Scan for the cell matching the given text and deliver its [X, Y] coordinate at center. 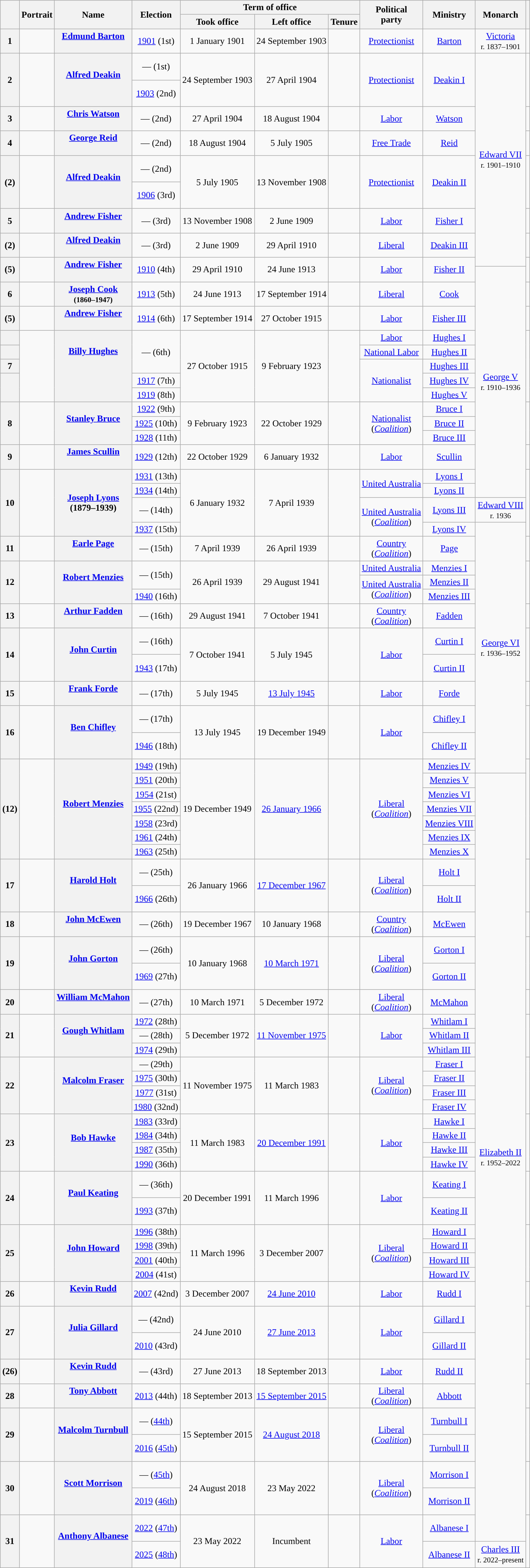
28 [10, 1396]
10 [10, 502]
12 [10, 582]
1922 (9th) [156, 409]
1961 (24th) [156, 837]
1946 (18th) [156, 745]
Stanley Bruce [93, 423]
Malcolm Fraser [93, 1085]
Menzies X [449, 851]
7 [10, 366]
Gorton I [449, 950]
Edward VIIIr. 1936 [500, 510]
1931 (13th) [156, 476]
2013 (44th) [156, 1396]
Deakin I [449, 80]
Hawke III [449, 1150]
9 [10, 457]
24 [10, 1198]
1955 (22nd) [156, 809]
Menzies I [449, 568]
1980 (32nd) [156, 1107]
Hughes V [449, 395]
Hughes IV [449, 381]
Holt II [449, 899]
Nationalist(Coalition) [392, 423]
Victoriar. 1837–1901 [500, 41]
19 December 1967 [217, 925]
5 [10, 220]
1910 (4th) [156, 269]
8 [10, 423]
Fisher II [449, 269]
15 [10, 694]
Hawke IV [449, 1164]
1940 (16th) [156, 597]
Bruce III [449, 438]
Keating I [449, 1185]
Tenure [344, 22]
Frank Forde [93, 694]
Paul Keating [93, 1198]
1993 (37th) [156, 1211]
2019 (46th) [156, 1501]
Barton [449, 41]
13 [10, 616]
John Curtin [93, 655]
Elizabeth IIr. 1952–2022 [500, 1157]
1 January 1901 [217, 41]
Whitlam III [449, 1050]
1951 (20th) [156, 780]
National Labor [392, 352]
Bruce I [449, 409]
Watson [449, 118]
— (29th) [156, 1064]
Keating II [449, 1211]
George Reid [93, 143]
(12) [10, 809]
1983 (33rd) [156, 1121]
Menzies III [449, 597]
Fraser IV [449, 1107]
— (44th) [156, 1421]
Left office [291, 22]
Monarch [500, 15]
Curtin I [449, 641]
Howard II [449, 1246]
18 [10, 925]
19 [10, 963]
— (36th) [156, 1185]
1925 (10th) [156, 423]
Deakin II [449, 182]
Menzies IX [449, 837]
Rudd I [449, 1294]
31 [10, 1541]
29 [10, 1435]
Bob Hawke [93, 1142]
Albanese I [449, 1528]
Menzies VI [449, 794]
16 [10, 732]
1937 (15th) [156, 529]
21 [10, 1036]
John McEwen [93, 925]
— (14th) [156, 510]
Gillard I [449, 1319]
Bruce II [449, 423]
Menzies II [449, 582]
Curtin II [449, 668]
2007 (42nd) [156, 1294]
2001 (40th) [156, 1260]
1958 (23rd) [156, 823]
1928 (11th) [156, 438]
— (27th) [156, 1002]
26 [10, 1294]
Chifley I [449, 719]
1963 (25th) [156, 851]
— (6th) [156, 352]
Gillard II [449, 1346]
Morrison II [449, 1501]
25 [10, 1253]
Arthur Fadden [93, 616]
14 [10, 655]
11 [10, 548]
McMahon [449, 1002]
Hughes I [449, 338]
Charles IIIr. 2022–present [500, 1555]
Hawke I [449, 1121]
McEwen [449, 925]
Portrait [37, 15]
Ministry [449, 15]
Deakin III [449, 245]
Anthony Albanese [93, 1541]
1977 (31st) [156, 1093]
2 [10, 80]
1987 (35th) [156, 1150]
— (43rd) [156, 1372]
Menzies V [449, 780]
Julia Gillard [93, 1333]
4 [10, 143]
1914 (6th) [156, 319]
Politicalparty [392, 15]
Rudd II [449, 1372]
1919 (8th) [156, 395]
2025 (48th) [156, 1555]
Fraser II [449, 1078]
1934 (14th) [156, 490]
Whitlam II [449, 1036]
Cook [449, 294]
Forde [449, 694]
Lyons III [449, 510]
Tony Abbott [93, 1396]
Harold Holt [93, 885]
Hughes II [449, 352]
Fraser I [449, 1064]
1 [10, 41]
23 [10, 1142]
Page [449, 548]
George VIr. 1936–1952 [500, 648]
Ben Chifley [93, 732]
27 [10, 1333]
Howard IV [449, 1274]
1954 (21st) [156, 794]
Hawke II [449, 1135]
(26) [10, 1372]
2004 (41st) [156, 1274]
Morrison I [449, 1474]
Billy Hughes [93, 366]
John Gorton [93, 963]
Turnbull II [449, 1448]
2016 (45th) [156, 1448]
Joseph Lyons(1879–1939) [93, 502]
Fisher I [449, 220]
2022 (47th) [156, 1528]
1996 (38th) [156, 1232]
— (25th) [156, 872]
1974 (29th) [156, 1050]
Took office [217, 22]
1966 (26th) [156, 899]
Name [93, 15]
Gough Whitlam [93, 1036]
Fisher III [449, 319]
Albanese II [449, 1555]
3 [10, 118]
Scott Morrison [93, 1488]
— (28th) [156, 1036]
Incumbent [291, 1541]
— (1st) [156, 67]
Whitlam I [449, 1021]
Howard III [449, 1260]
17 December 1967 [291, 885]
Edward VIIr. 1901–1910 [500, 160]
Gorton II [449, 976]
1972 (28th) [156, 1021]
1990 (36th) [156, 1164]
6 [10, 294]
Lyons IV [449, 529]
Edmund Barton [93, 41]
1901 (1st) [156, 41]
1969 (27th) [156, 976]
1903 (2nd) [156, 93]
Abbott [449, 1396]
Term of office [270, 7]
Menzies VIII [449, 823]
17 [10, 885]
Holt I [449, 872]
Chifley II [449, 745]
James Scullin [93, 457]
22 [10, 1085]
Earle Page [93, 548]
1984 (34th) [156, 1135]
George Vr. 1910–1936 [500, 382]
Menzies VII [449, 809]
1917 (7th) [156, 381]
20 [10, 1002]
Turnbull I [449, 1421]
Joseph Cook(1860–1947) [93, 294]
Malcolm Turnbull [93, 1435]
2010 (43rd) [156, 1346]
1906 (3rd) [156, 195]
John Howard [93, 1253]
1913 (5th) [156, 294]
Fraser III [449, 1093]
— (45th) [156, 1474]
1929 (12th) [156, 457]
Scullin [449, 457]
Election [156, 15]
Hughes III [449, 366]
Lyons II [449, 490]
Fadden [449, 616]
1998 (39th) [156, 1246]
Reid [449, 143]
William McMahon [93, 1002]
1975 (30th) [156, 1078]
1949 (19th) [156, 766]
Chris Watson [93, 118]
30 [10, 1488]
Menzies IV [449, 766]
Lyons I [449, 476]
— (42nd) [156, 1319]
Free Trade [392, 143]
Nationalist [392, 381]
1943 (17th) [156, 668]
Howard I [449, 1232]
